From the cell containing the given text, extract its center point as [x, y] coordinate. 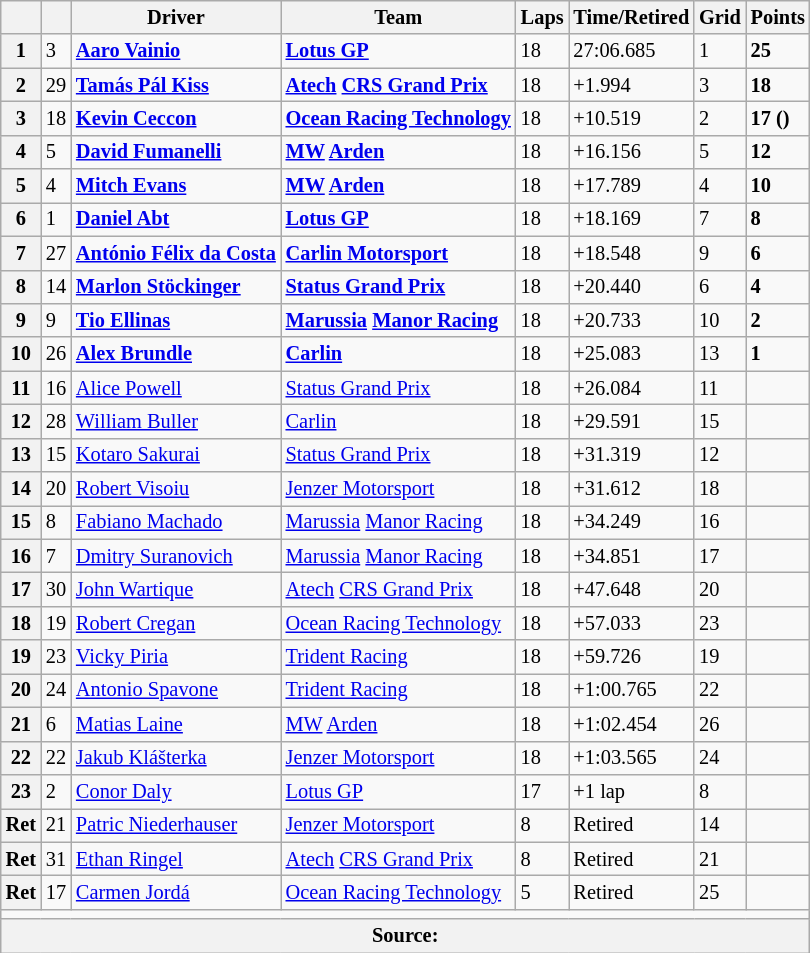
+25.083 [632, 354]
+1 lap [632, 791]
28 [56, 421]
Vicky Piria [176, 657]
+59.726 [632, 657]
Mitch Evans [176, 186]
+1:02.454 [632, 724]
Kotaro Sakurai [176, 455]
+20.733 [632, 320]
30 [56, 589]
+18.548 [632, 253]
Marlon Stöckinger [176, 287]
27 [56, 253]
Antonio Spavone [176, 690]
Carmen Jordá [176, 892]
Driver [176, 17]
17 () [778, 118]
+31.319 [632, 455]
Ethan Ringel [176, 859]
Matias Laine [176, 724]
Carlin Motorsport [398, 253]
27:06.685 [632, 51]
Points [778, 17]
+16.156 [632, 152]
Robert Cregan [176, 623]
Dmitry Suranovich [176, 556]
Alex Brundle [176, 354]
Kevin Ceccon [176, 118]
+10.519 [632, 118]
David Fumanelli [176, 152]
+34.851 [632, 556]
William Buller [176, 421]
+34.249 [632, 522]
Time/Retired [632, 17]
Source: [406, 936]
+26.084 [632, 388]
Conor Daly [176, 791]
John Wartique [176, 589]
Tio Ellinas [176, 320]
Laps [542, 17]
+57.033 [632, 623]
+17.789 [632, 186]
+29.591 [632, 421]
Robert Visoiu [176, 489]
+31.612 [632, 489]
Daniel Abt [176, 219]
Tamás Pál Kiss [176, 85]
+47.648 [632, 589]
António Félix da Costa [176, 253]
31 [56, 859]
Fabiano Machado [176, 522]
+1:00.765 [632, 690]
+1.994 [632, 85]
Alice Powell [176, 388]
Grid [720, 17]
+1:03.565 [632, 758]
Patric Niederhauser [176, 825]
+18.169 [632, 219]
+20.440 [632, 287]
Team [398, 17]
Aaro Vainio [176, 51]
29 [56, 85]
Jakub Klášterka [176, 758]
